Provide the (X, Y) coordinate of the cell's center where the given text is located.  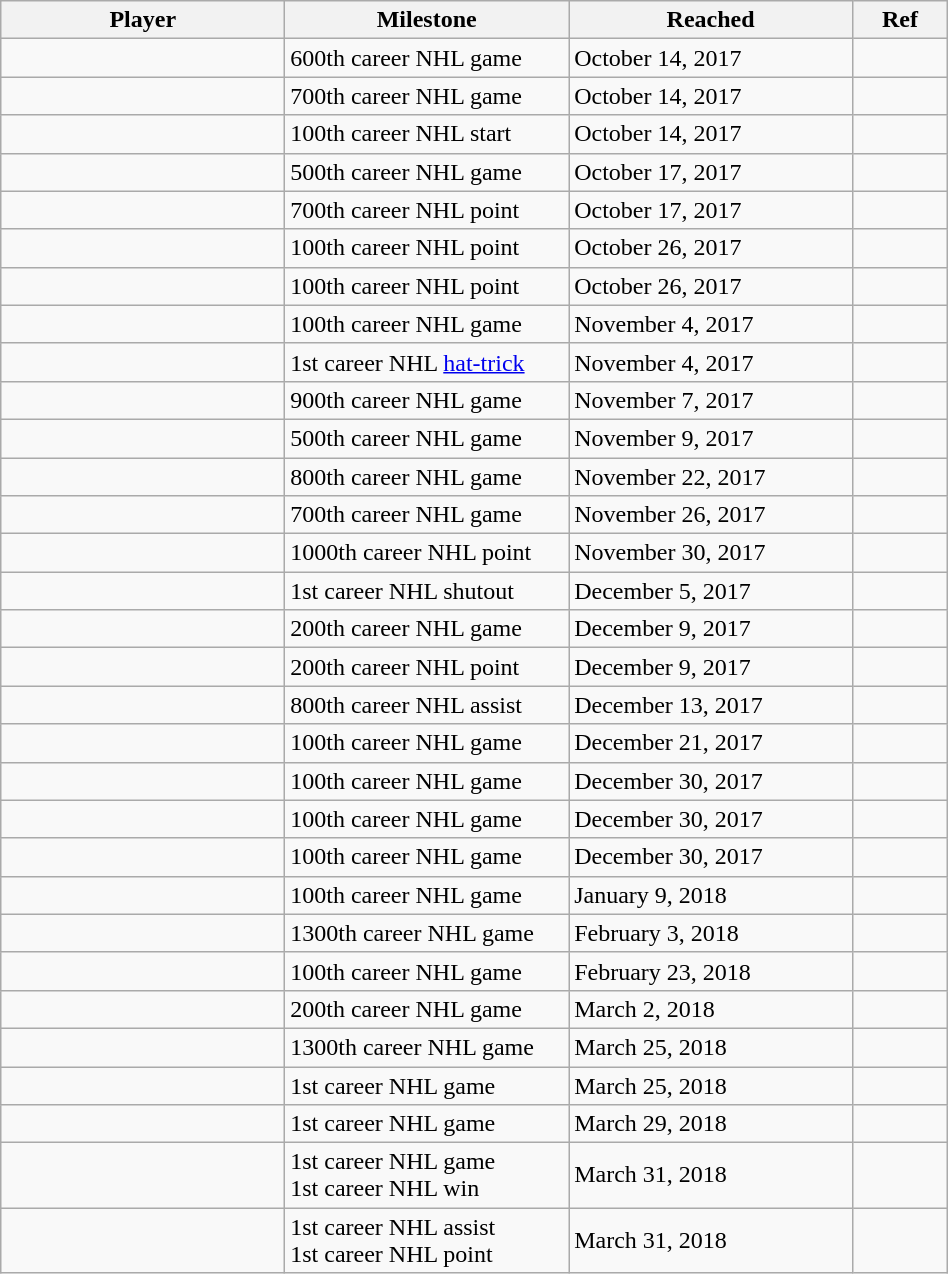
1st career NHL assist1st career NHL point (427, 1240)
December 13, 2017 (711, 705)
100th career NHL start (427, 134)
December 21, 2017 (711, 743)
February 3, 2018 (711, 933)
1st career NHL hat-trick (427, 362)
March 29, 2018 (711, 1124)
November 7, 2017 (711, 400)
Reached (711, 20)
Milestone (427, 20)
Ref (900, 20)
700th career NHL point (427, 210)
November 9, 2017 (711, 438)
800th career NHL assist (427, 705)
December 5, 2017 (711, 591)
1000th career NHL point (427, 553)
600th career NHL game (427, 58)
Player (143, 20)
November 26, 2017 (711, 515)
March 2, 2018 (711, 1009)
1st career NHL game1st career NHL win (427, 1176)
November 30, 2017 (711, 553)
February 23, 2018 (711, 971)
200th career NHL point (427, 667)
800th career NHL game (427, 477)
900th career NHL game (427, 400)
January 9, 2018 (711, 895)
1st career NHL shutout (427, 591)
November 22, 2017 (711, 477)
